Find where the given text appears and provide that cell's center as (X, Y) coordinate. 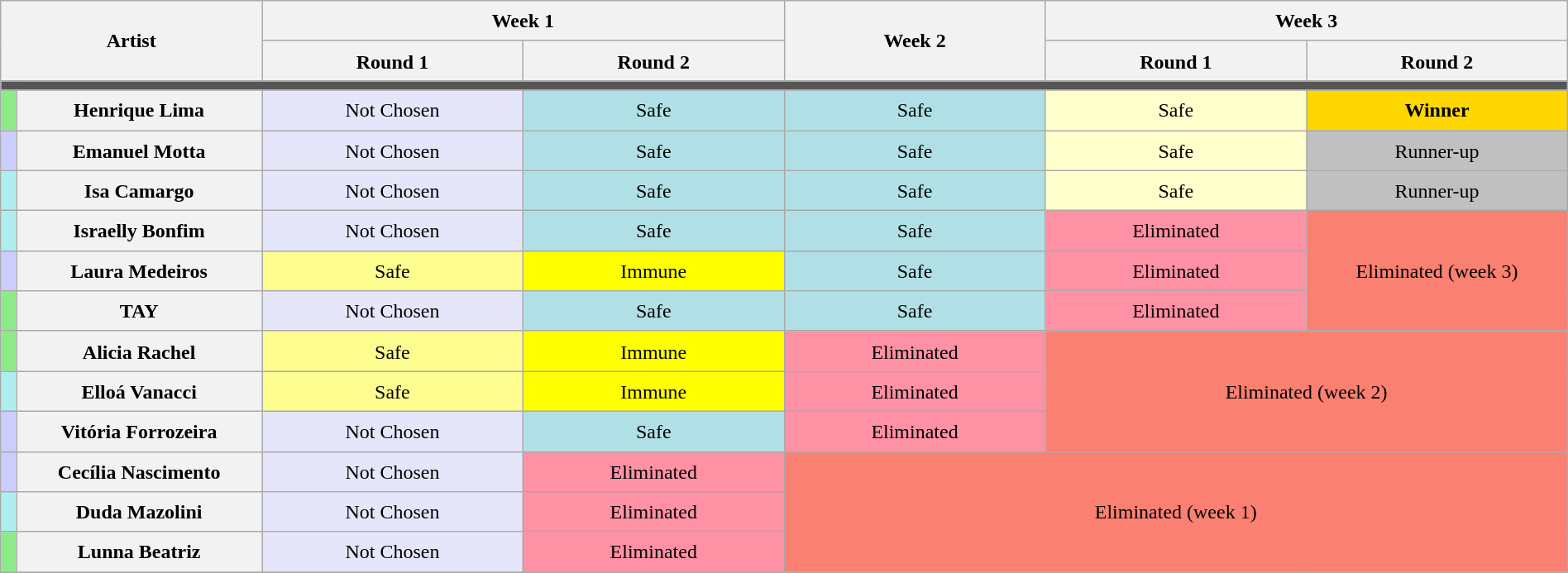
Emanuel Motta (139, 150)
Henrique Lima (139, 111)
Week 2 (915, 41)
Duda Mazolini (139, 513)
Eliminated (week 3) (1437, 271)
TAY (139, 311)
Eliminated (week 2) (1307, 391)
Artist (131, 41)
Isa Camargo (139, 190)
Cecília Nascimento (139, 471)
Lunna Beatriz (139, 552)
Eliminated (week 1) (1176, 512)
Laura Medeiros (139, 271)
Week 3 (1307, 21)
Winner (1437, 111)
Alicia Rachel (139, 351)
Elloá Vanacci (139, 392)
Israelly Bonfim (139, 232)
Week 1 (523, 21)
Vitória Forrozeira (139, 432)
